Find where the given text appears and provide that cell's center as [X, Y] coordinate. 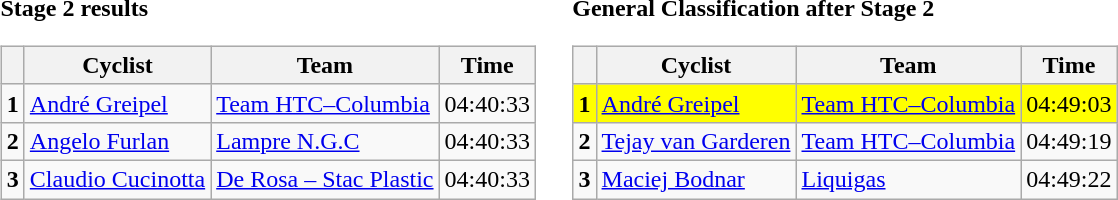
De Rosa – Stac Plastic [325, 179]
Maciej Bodnar [696, 179]
Angelo Furlan [117, 141]
Lampre N.G.C [325, 141]
04:49:03 [1069, 103]
Liquigas [908, 179]
04:49:22 [1069, 179]
Tejay van Garderen [696, 141]
Claudio Cucinotta [117, 179]
04:49:19 [1069, 141]
